Scan for the cell matching the given text and deliver its (x, y) coordinate at center. 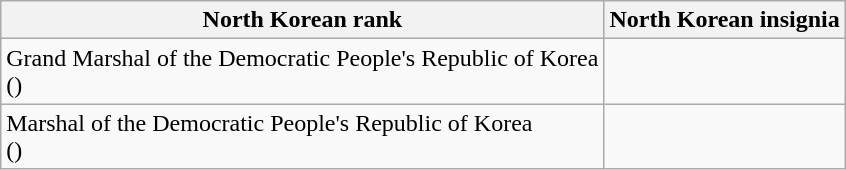
Marshal of the Democratic People's Republic of Korea() (302, 136)
North Korean rank (302, 20)
North Korean insignia (724, 20)
Grand Marshal of the Democratic People's Republic of Korea() (302, 72)
